Return [X, Y] of the center of cell containing provided text 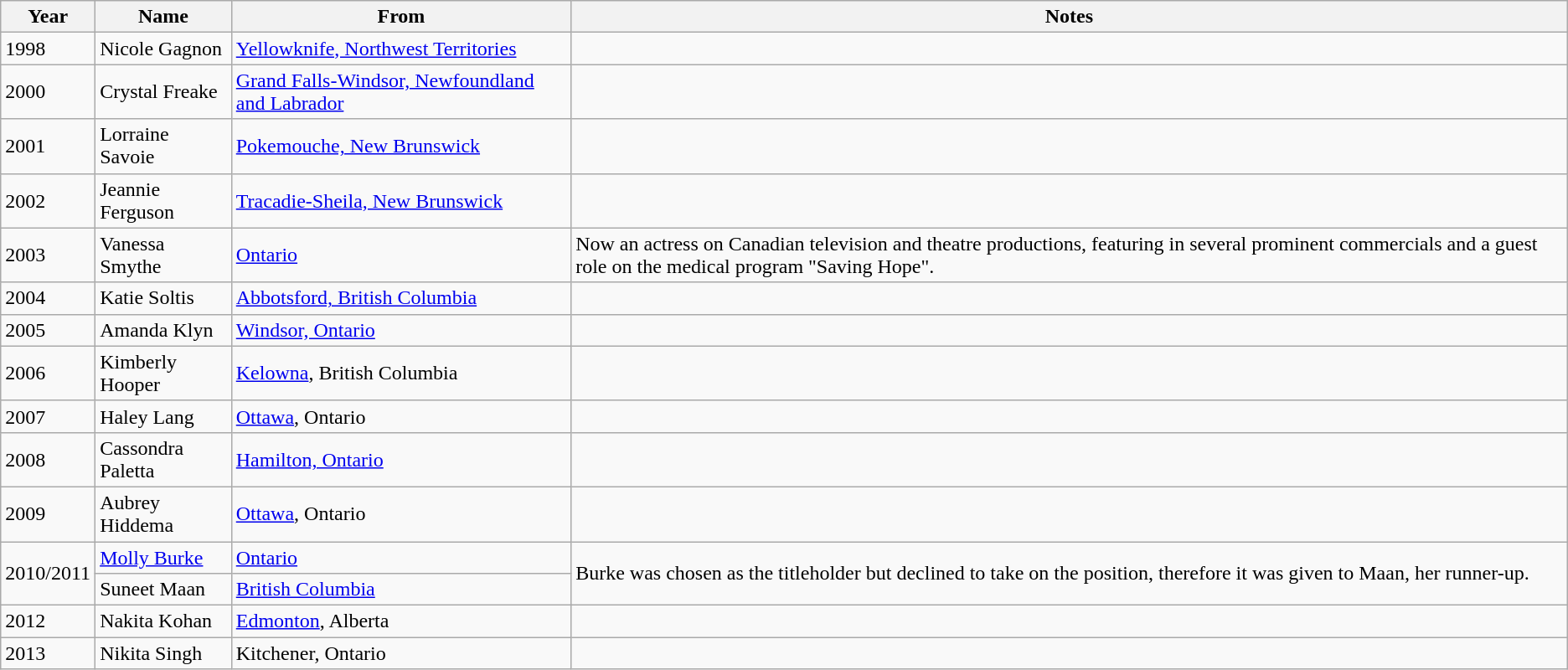
2010/2011 [49, 573]
Haley Lang [164, 416]
2007 [49, 416]
2001 [49, 146]
Windsor, Ontario [400, 330]
Hamilton, Ontario [400, 459]
Nikita Singh [164, 653]
2004 [49, 298]
Notes [1070, 17]
2006 [49, 374]
Suneet Maan [164, 590]
2008 [49, 459]
Edmonton, Alberta [400, 621]
Crystal Freake [164, 92]
Nakita Kohan [164, 621]
Yellowknife, Northwest Territories [400, 49]
Tracadie-Sheila, New Brunswick [400, 201]
Kelowna, British Columbia [400, 374]
2009 [49, 514]
2000 [49, 92]
Lorraine Savoie [164, 146]
2012 [49, 621]
Abbotsford, British Columbia [400, 298]
Kitchener, Ontario [400, 653]
2002 [49, 201]
Kimberly Hooper [164, 374]
Katie Soltis [164, 298]
Grand Falls-Windsor, Newfoundland and Labrador [400, 92]
Amanda Klyn [164, 330]
2013 [49, 653]
Aubrey Hiddema [164, 514]
British Columbia [400, 590]
Cassondra Paletta [164, 459]
Name [164, 17]
2003 [49, 255]
1998 [49, 49]
Pokemouche, New Brunswick [400, 146]
Nicole Gagnon [164, 49]
Year [49, 17]
2005 [49, 330]
From [400, 17]
Burke was chosen as the titleholder but declined to take on the position, therefore it was given to Maan, her runner-up. [1070, 573]
Vanessa Smythe [164, 255]
Molly Burke [164, 557]
Jeannie Ferguson [164, 201]
